Scan for the cell matching the given text and deliver its [X, Y] coordinate at center. 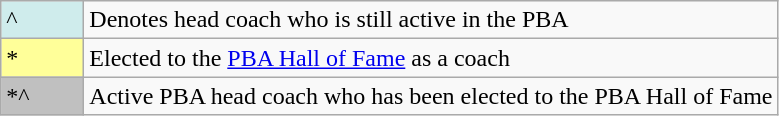
* [42, 58]
^ [42, 20]
Active PBA head coach who has been elected to the PBA Hall of Fame [431, 96]
Denotes head coach who is still active in the PBA [431, 20]
Elected to the PBA Hall of Fame as a coach [431, 58]
*^ [42, 96]
